Determine the (X, Y) coordinate at the center of the cell enclosing the given text.  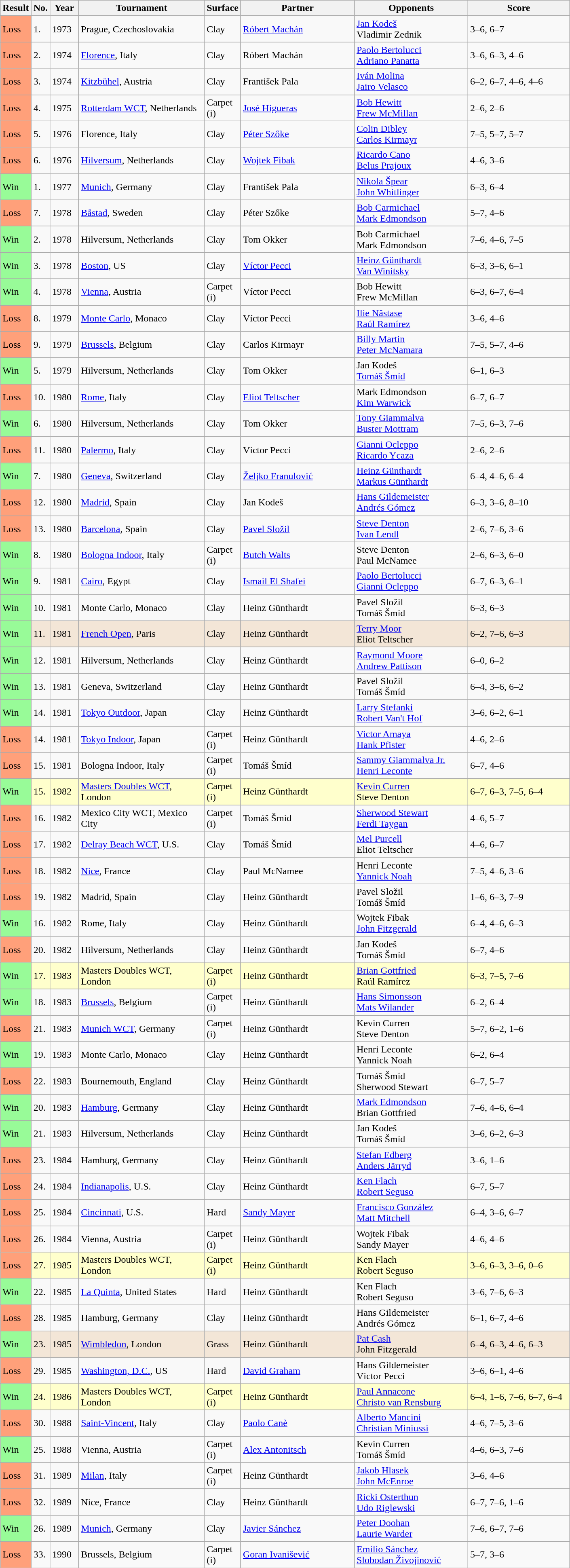
Jan Kodeš Vladimir Zednik (411, 29)
3–6, 6–7 (519, 29)
Ricardo Cano Belus Prajoux (411, 160)
Delray Beach WCT, U.S. (141, 844)
7–6, 6–7, 7–6 (519, 1528)
6–3, 3–6, 8–10 (519, 502)
7–5, 6–3, 7–6 (519, 424)
Paolo Bertolucci Adriano Panatta (411, 55)
Wojtek Fibak (298, 160)
Saint-Vincent, Italy (141, 1423)
Jakob Hlasek John McEnroe (411, 1476)
Jan Kodeš (298, 502)
5–7, 6–2, 1–6 (519, 1029)
Palermo, Italy (141, 450)
6–4, 3–6, 6–7 (519, 1213)
29. (40, 1371)
6–1, 6–7, 4–6 (519, 1318)
3–6, 1–6 (519, 1160)
Mark Edmondson Brian Gottfried (411, 1107)
Opponents (411, 8)
Goran Ivanišević (298, 1554)
6–3, 6–3 (519, 607)
7–5, 4–6, 3–6 (519, 871)
4–6, 6–7 (519, 844)
3–6, 6–2, 6–3 (519, 1134)
Mel Purcell Eliot Teltscher (411, 844)
7–6, 4–6, 7–5 (519, 239)
6–4, 3–6, 6–2 (519, 687)
Result (16, 8)
Pavel Složil (298, 529)
1977 (65, 187)
Tokyo Outdoor, Japan (141, 712)
Tokyo Indoor, Japan (141, 739)
Pat Cash John Fitzgerald (411, 1344)
Hans Gildemeister Víctor Pecci (411, 1371)
6–3, 3–6, 6–1 (519, 265)
Heinz Günthardt Markus Günthardt (411, 476)
Stefan Edberg Anders Järryd (411, 1160)
Rotterdam WCT, Netherlands (141, 108)
Iván Molina Jairo Velasco (411, 82)
32. (40, 1502)
José Higueras (298, 108)
6–7, 6–7 (519, 397)
5–7, 3–6 (519, 1554)
6–7, 6–3, 7–5, 6–4 (519, 792)
Surface (223, 8)
Tournament (141, 8)
Gianni Ocleppo Ricardo Ycaza (411, 450)
Heinz Günthardt Van Winitsky (411, 265)
Score (519, 8)
1975 (65, 108)
Javier Sánchez (298, 1528)
Partner (298, 8)
Ilie Năstase Raúl Ramírez (411, 318)
Ricki Osterthun Udo Riglewski (411, 1502)
Colin Dibley Carlos Kirmayr (411, 134)
6–1, 6–3 (519, 371)
Tomáš Šmíd Sherwood Stewart (411, 1081)
Cincinnati, U.S. (141, 1213)
Eliot Teltscher (298, 397)
1–6, 6–3, 7–9 (519, 897)
6–4, 6–3, 4–6, 6–3 (519, 1344)
Grass (223, 1344)
3–6, 6–3, 3–6, 0–6 (519, 1266)
6–2, 7–6, 6–3 (519, 634)
No. (40, 8)
Alex Antonitsch (298, 1449)
Year (65, 8)
7–5, 5–7, 4–6 (519, 344)
6–7, 7–6, 1–6 (519, 1502)
Brian Gottfried Raúl Ramírez (411, 976)
Paul Annacone Christo van Rensburg (411, 1397)
Carlos Kirmayr (298, 344)
Alberto Mancini Christian Miniussi (411, 1423)
6–2, 6–7, 4–6, 4–6 (519, 82)
Victor Amaya Hank Pfister (411, 739)
7–5, 5–7, 5–7 (519, 134)
4–6, 5–7 (519, 818)
4–6, 3–6 (519, 160)
Kevin Curren Tomáš Šmíd (411, 1449)
Wojtek Fibak Sandy Mayer (411, 1239)
Terry Moor Eliot Teltscher (411, 634)
Cairo, Egypt (141, 581)
5–7, 4–6 (519, 213)
Paolo Bertolucci Gianni Ocleppo (411, 581)
30. (40, 1423)
7–6, 4–6, 6–4 (519, 1107)
33. (40, 1554)
Mexico City WCT, Mexico City (141, 818)
Sandy Mayer (298, 1213)
Mark Edmondson Kim Warwick (411, 397)
Larry Stefanki Robert Van't Hof (411, 712)
1986 (65, 1397)
Željko Franulović (298, 476)
Boston, US (141, 265)
Steve Denton Ivan Lendl (411, 529)
Wojtek Fibak John Fitzgerald (411, 923)
Kitzbühel, Austria (141, 82)
2–6, 6–3, 6–0 (519, 555)
Barcelona, Spain (141, 529)
Washington, D.C., US (141, 1371)
1990 (65, 1554)
Ismail El Shafei (298, 581)
6–0, 6–2 (519, 660)
6–4, 1–6, 7–6, 6–7, 6–4 (519, 1397)
Paolo Canè (298, 1423)
Wimbledon, London (141, 1344)
Peter Doohan Laurie Warder (411, 1528)
French Open, Paris (141, 634)
David Graham (298, 1371)
Nikola Špear John Whitlinger (411, 187)
4–6, 2–6 (519, 739)
Paul McNamee (298, 871)
3–6, 6–2, 6–1 (519, 712)
27. (40, 1266)
Hans Simonsson Mats Wilander (411, 1002)
6–3, 6–7, 6–4 (519, 292)
3–6, 6–1, 4–6 (519, 1371)
6–4, 4–6, 6–4 (519, 476)
Milan, Italy (141, 1476)
Bournemouth, England (141, 1081)
3–6, 7–6, 6–3 (519, 1291)
28. (40, 1318)
31. (40, 1476)
Sherwood Stewart Ferdi Taygan (411, 818)
Butch Walts (298, 555)
Billy Martin Peter McNamara (411, 344)
6–3, 7–5, 7–6 (519, 976)
6–4, 4–6, 6–3 (519, 923)
6–7, 6–3, 6–1 (519, 581)
4–6, 6–3, 7–6 (519, 1449)
Munich WCT, Germany (141, 1029)
Prague, Czechoslovakia (141, 29)
La Quinta, United States (141, 1291)
4–6, 7–5, 3–6 (519, 1423)
Steve Denton Paul McNamee (411, 555)
3–6, 6–3, 4–6 (519, 55)
Indianapolis, U.S. (141, 1186)
Tony Giammalva Buster Mottram (411, 424)
Francisco González Matt Mitchell (411, 1213)
2–6, 7–6, 3–6 (519, 529)
Emilio Sánchez Slobodan Živojinović (411, 1554)
Sammy Giammalva Jr. Henri Leconte (411, 766)
6–3, 6–4 (519, 187)
Båstad, Sweden (141, 213)
Raymond Moore Andrew Pattison (411, 660)
1973 (65, 29)
4–6, 4–6 (519, 1239)
